Scan for the cell matching the given text and deliver its [x, y] coordinate at center. 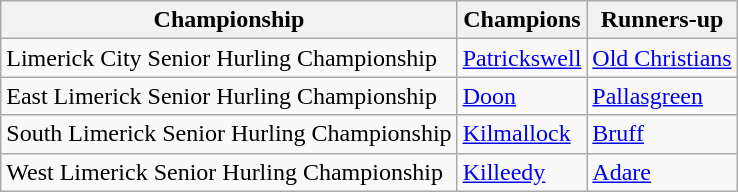
Adare [662, 172]
East Limerick Senior Hurling Championship [229, 96]
Old Christians [662, 58]
Runners-up [662, 20]
Killeedy [522, 172]
Bruff [662, 134]
Patrickswell [522, 58]
Championship [229, 20]
Kilmallock [522, 134]
Pallasgreen [662, 96]
South Limerick Senior Hurling Championship [229, 134]
Limerick City Senior Hurling Championship [229, 58]
West Limerick Senior Hurling Championship [229, 172]
Doon [522, 96]
Champions [522, 20]
